Output the (x, y) coordinate of the center of the cell containing the given text.  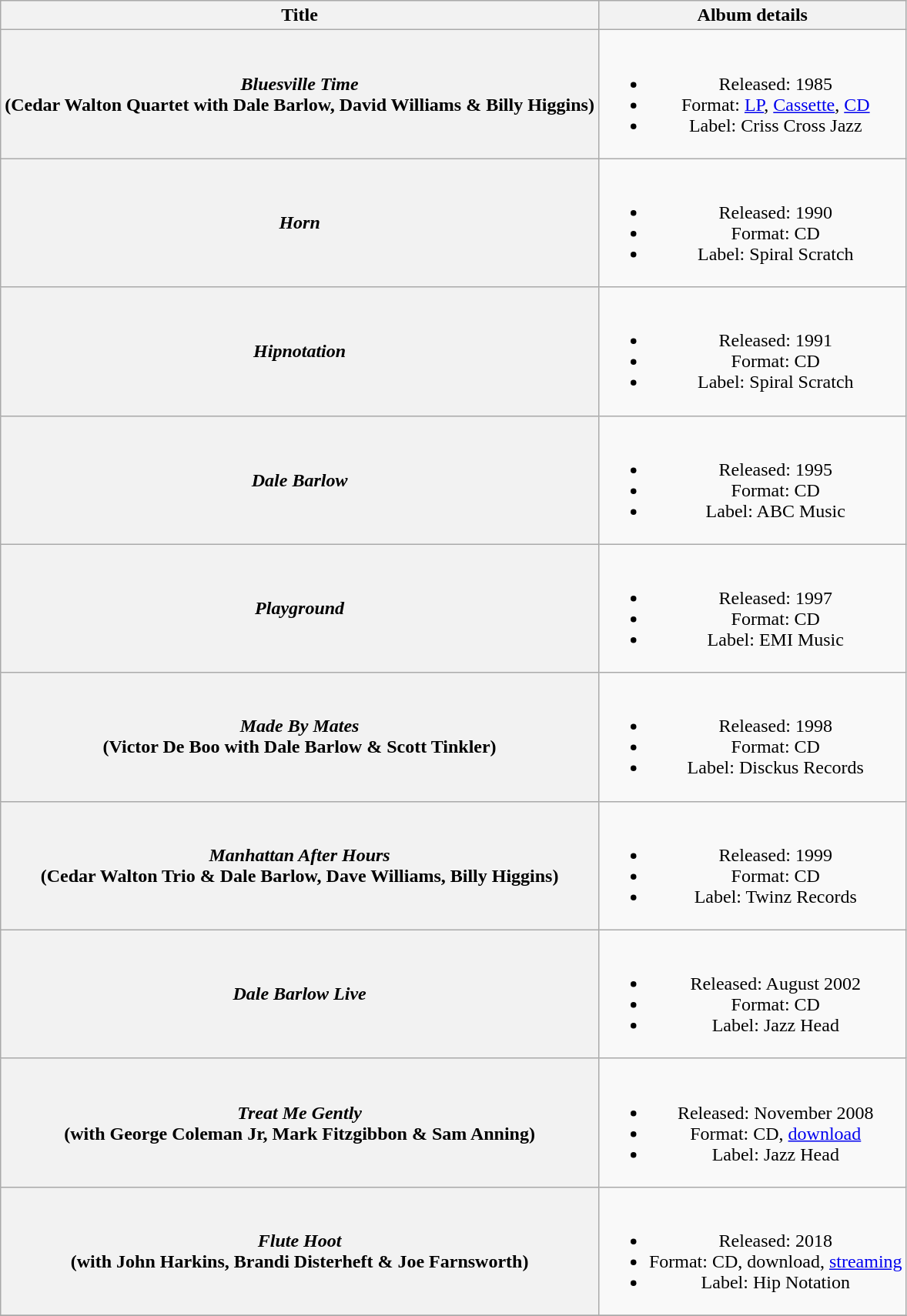
Bluesville Time (Cedar Walton Quartet with Dale Barlow, David Williams & Billy Higgins) (300, 94)
Released: 1991Format: CDLabel: Spiral Scratch (752, 351)
Dale Barlow Live (300, 994)
Horn (300, 223)
Released: November 2008Format: CD, downloadLabel: Jazz Head (752, 1122)
Treat Me Gently (with George Coleman Jr, Mark Fitzgibbon & Sam Anning) (300, 1122)
Hipnotation (300, 351)
Manhattan After Hours (Cedar Walton Trio & Dale Barlow, Dave Williams, Billy Higgins) (300, 865)
Dale Barlow (300, 480)
Released: August 2002Format: CDLabel: Jazz Head (752, 994)
Released: 2018Format: CD, download, streamingLabel: Hip Notation (752, 1251)
Released: 1997Format: CDLabel: EMI Music (752, 608)
Released: 1999Format: CDLabel: Twinz Records (752, 865)
Made By Mates (Victor De Boo with Dale Barlow & Scott Tinkler) (300, 737)
Released: 1995Format: CDLabel: ABC Music (752, 480)
Playground (300, 608)
Released: 1998Format: CDLabel: Disckus Records (752, 737)
Flute Hoot (with John Harkins, Brandi Disterheft & Joe Farnsworth) (300, 1251)
Released: 1990Format: CDLabel: Spiral Scratch (752, 223)
Released: 1985Format: LP, Cassette, CDLabel: Criss Cross Jazz (752, 94)
Album details (752, 15)
Title (300, 15)
